Identify which cell holds the provided text, then report its [x, y] central coordinate. 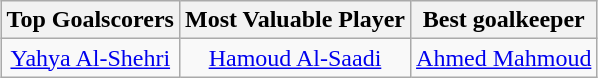
Ahmed Mahmoud [504, 58]
Hamoud Al-Saadi [294, 58]
Yahya Al-Shehri [90, 58]
Best goalkeeper [504, 20]
Most Valuable Player [294, 20]
Top Goalscorers [90, 20]
